Scan for the cell matching the given text and deliver its (X, Y) coordinate at center. 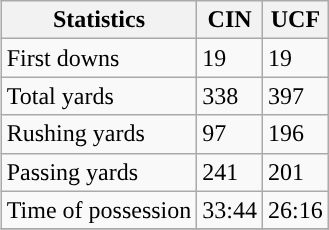
241 (230, 172)
Statistics (99, 20)
397 (296, 96)
Passing yards (99, 172)
97 (230, 134)
26:16 (296, 210)
Total yards (99, 96)
First downs (99, 58)
CIN (230, 20)
201 (296, 172)
33:44 (230, 210)
196 (296, 134)
Rushing yards (99, 134)
338 (230, 96)
UCF (296, 20)
Time of possession (99, 210)
